Return the [X, Y] coordinate for the center point of the cell that contains the specified text.  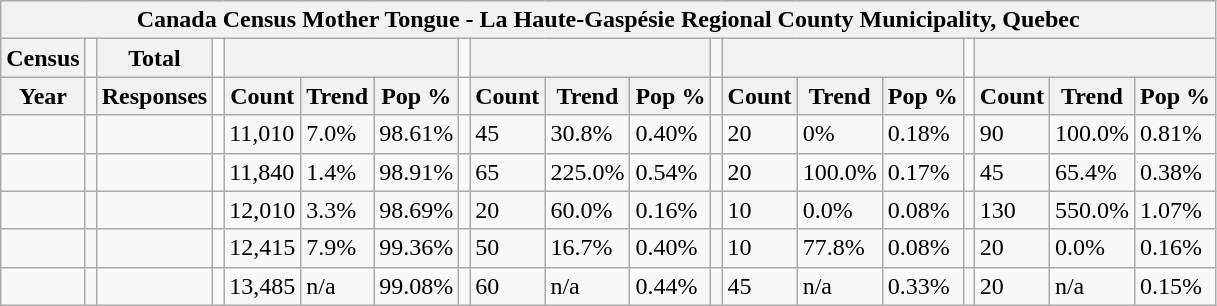
Canada Census Mother Tongue - La Haute-Gaspésie Regional County Municipality, Quebec [608, 20]
0.15% [1174, 286]
3.3% [338, 210]
60 [508, 286]
30.8% [588, 134]
1.07% [1174, 210]
65.4% [1092, 172]
77.8% [840, 248]
13,485 [262, 286]
Total [154, 58]
12,010 [262, 210]
50 [508, 248]
Responses [154, 96]
0.17% [922, 172]
0.81% [1174, 134]
0.54% [670, 172]
Year [43, 96]
98.61% [416, 134]
0.38% [1174, 172]
225.0% [588, 172]
0% [840, 134]
99.36% [416, 248]
90 [1012, 134]
1.4% [338, 172]
11,840 [262, 172]
98.69% [416, 210]
99.08% [416, 286]
16.7% [588, 248]
550.0% [1092, 210]
60.0% [588, 210]
7.9% [338, 248]
98.91% [416, 172]
7.0% [338, 134]
12,415 [262, 248]
11,010 [262, 134]
65 [508, 172]
Census [43, 58]
0.44% [670, 286]
130 [1012, 210]
0.18% [922, 134]
0.33% [922, 286]
